Provide the (x, y) coordinate of the cell's center where the given text is located.  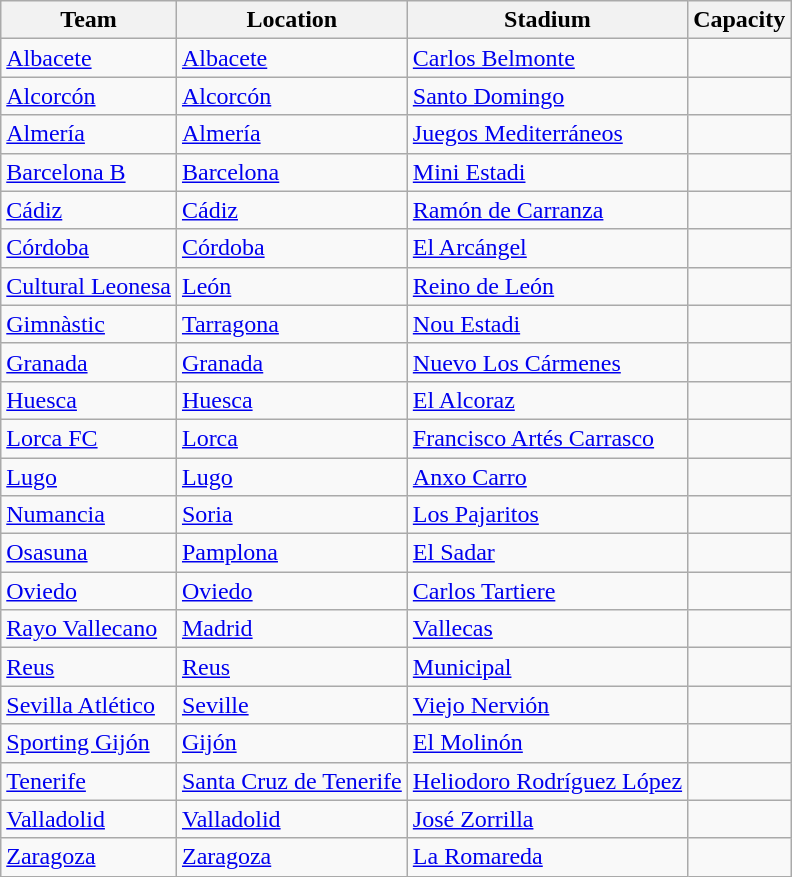
Municipal (547, 667)
Carlos Belmonte (547, 58)
Ramón de Carranza (547, 210)
Santo Domingo (547, 96)
Nuevo Los Cármenes (547, 362)
Numancia (89, 515)
Nou Estadi (547, 324)
Reino de León (547, 286)
La Romareda (547, 857)
Cultural Leonesa (89, 286)
Vallecas (547, 629)
Stadium (547, 20)
El Alcoraz (547, 400)
Team (89, 20)
Viejo Nervión (547, 705)
Sporting Gijón (89, 743)
El Arcángel (547, 248)
Heliodoro Rodríguez López (547, 781)
Capacity (740, 20)
Anxo Carro (547, 477)
Juegos Mediterráneos (547, 134)
Osasuna (89, 553)
Tenerife (89, 781)
Pamplona (292, 553)
Gijón (292, 743)
Tarragona (292, 324)
León (292, 286)
Santa Cruz de Tenerife (292, 781)
El Molinón (547, 743)
Location (292, 20)
Carlos Tartiere (547, 591)
Rayo Vallecano (89, 629)
Francisco Artés Carrasco (547, 438)
Soria (292, 515)
Lorca (292, 438)
Barcelona (292, 172)
Mini Estadi (547, 172)
Gimnàstic (89, 324)
Lorca FC (89, 438)
Seville (292, 705)
El Sadar (547, 553)
Madrid (292, 629)
Barcelona B (89, 172)
Sevilla Atlético (89, 705)
José Zorrilla (547, 819)
Los Pajaritos (547, 515)
